Find where the given text appears and provide that cell's center as (X, Y) coordinate. 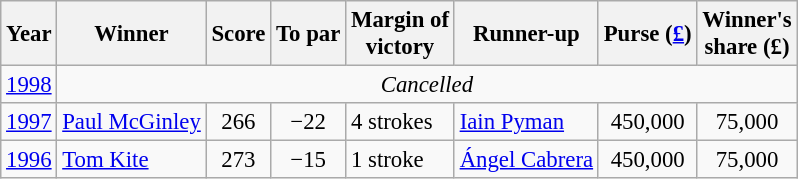
Runner-up (526, 34)
Paul McGinley (132, 122)
Purse (£) (648, 34)
4 strokes (400, 122)
Iain Pyman (526, 122)
1 stroke (400, 160)
−15 (308, 160)
Year (29, 34)
1998 (29, 85)
Cancelled (427, 85)
Winner (132, 34)
273 (238, 160)
Score (238, 34)
−22 (308, 122)
Margin ofvictory (400, 34)
Ángel Cabrera (526, 160)
1997 (29, 122)
Tom Kite (132, 160)
266 (238, 122)
Winner'sshare (£) (747, 34)
To par (308, 34)
1996 (29, 160)
